Provide the (X, Y) coordinate of the cell's center where the given text is located.  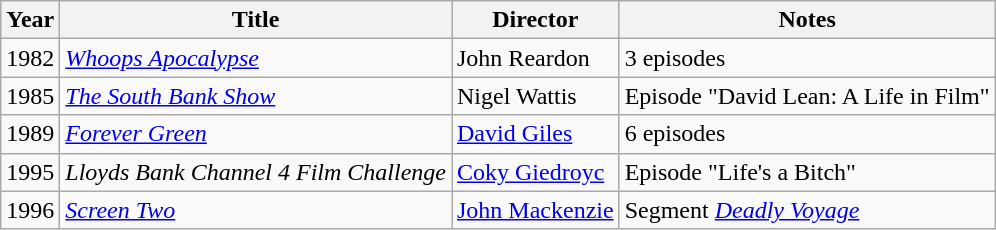
Notes (807, 20)
Forever Green (256, 134)
Episode "David Lean: A Life in Film" (807, 96)
Episode "Life's a Bitch" (807, 172)
1982 (30, 58)
6 episodes (807, 134)
David Giles (536, 134)
1985 (30, 96)
Whoops Apocalypse (256, 58)
Year (30, 20)
The South Bank Show (256, 96)
3 episodes (807, 58)
Nigel Wattis (536, 96)
1995 (30, 172)
John Reardon (536, 58)
1996 (30, 210)
Director (536, 20)
Screen Two (256, 210)
1989 (30, 134)
Title (256, 20)
Lloyds Bank Channel 4 Film Challenge (256, 172)
Segment Deadly Voyage (807, 210)
John Mackenzie (536, 210)
Coky Giedroyc (536, 172)
